Capture the cell that displays the provided text and extract its [X, Y] central coordinate. 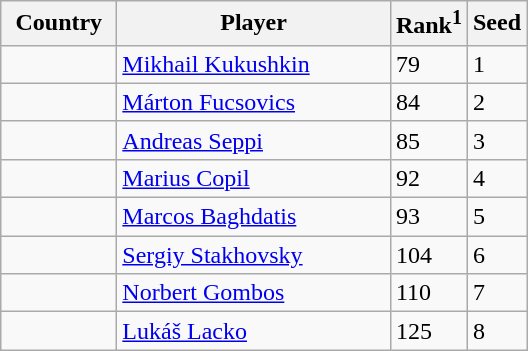
8 [496, 331]
1 [496, 64]
Norbert Gombos [254, 293]
104 [428, 255]
Player [254, 24]
2 [496, 102]
7 [496, 293]
Seed [496, 24]
Andreas Seppi [254, 140]
93 [428, 217]
Mikhail Kukushkin [254, 64]
110 [428, 293]
Marius Copil [254, 178]
Lukáš Lacko [254, 331]
3 [496, 140]
Márton Fucsovics [254, 102]
4 [496, 178]
Sergiy Stakhovsky [254, 255]
79 [428, 64]
5 [496, 217]
Marcos Baghdatis [254, 217]
84 [428, 102]
125 [428, 331]
6 [496, 255]
Rank1 [428, 24]
92 [428, 178]
Country [59, 24]
85 [428, 140]
